Output the [x, y] coordinate of the center of the cell containing the given text.  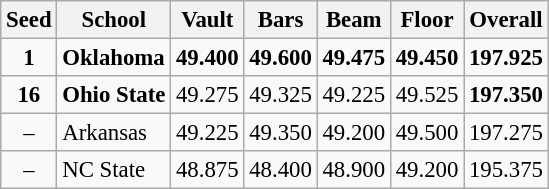
Floor [426, 20]
1 [29, 58]
School [114, 20]
Seed [29, 20]
49.325 [280, 95]
49.450 [426, 58]
197.925 [506, 58]
49.400 [208, 58]
48.875 [208, 170]
49.475 [354, 58]
Oklahoma [114, 58]
48.400 [280, 170]
Overall [506, 20]
195.375 [506, 170]
49.500 [426, 133]
NC State [114, 170]
16 [29, 95]
197.350 [506, 95]
Bars [280, 20]
Arkansas [114, 133]
49.350 [280, 133]
Vault [208, 20]
49.600 [280, 58]
197.275 [506, 133]
Ohio State [114, 95]
Beam [354, 20]
49.525 [426, 95]
49.275 [208, 95]
48.900 [354, 170]
